Return (x, y) of the center of cell containing provided text 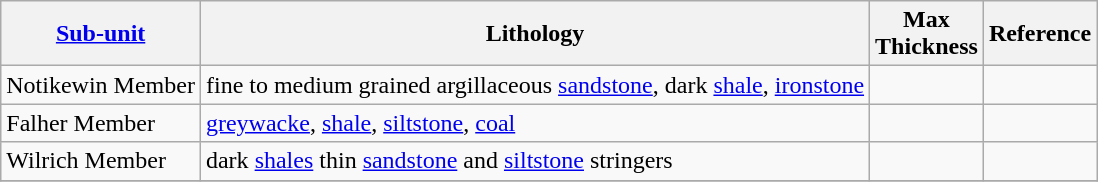
greywacke, shale, siltstone, coal (534, 123)
Lithology (534, 34)
Wilrich Member (101, 161)
Notikewin Member (101, 85)
Reference (1040, 34)
fine to medium grained argillaceous sandstone, dark shale, ironstone (534, 85)
Sub-unit (101, 34)
dark shales thin sandstone and siltstone stringers (534, 161)
Falher Member (101, 123)
MaxThickness (927, 34)
